Scan for the cell matching the given text and deliver its (X, Y) coordinate at center. 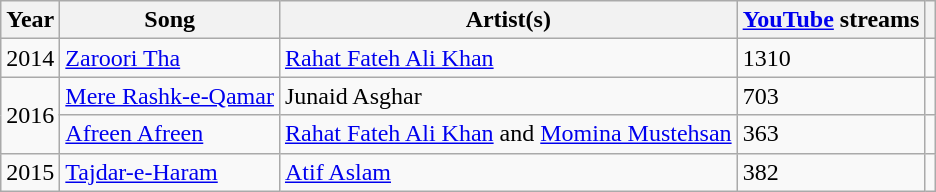
Junaid Asghar (508, 96)
Afreen Afreen (170, 134)
Rahat Fateh Ali Khan (508, 58)
Rahat Fateh Ali Khan and Momina Mustehsan (508, 134)
Artist(s) (508, 20)
2014 (30, 58)
Tajdar-e-Haram (170, 172)
Atif Aslam (508, 172)
1310 (831, 58)
Year (30, 20)
2016 (30, 115)
YouTube streams (831, 20)
2015 (30, 172)
703 (831, 96)
Mere Rashk-e-Qamar (170, 96)
Zaroori Tha (170, 58)
363 (831, 134)
382 (831, 172)
Song (170, 20)
